Determine the (X, Y) coordinate at the center of the cell enclosing the given text.  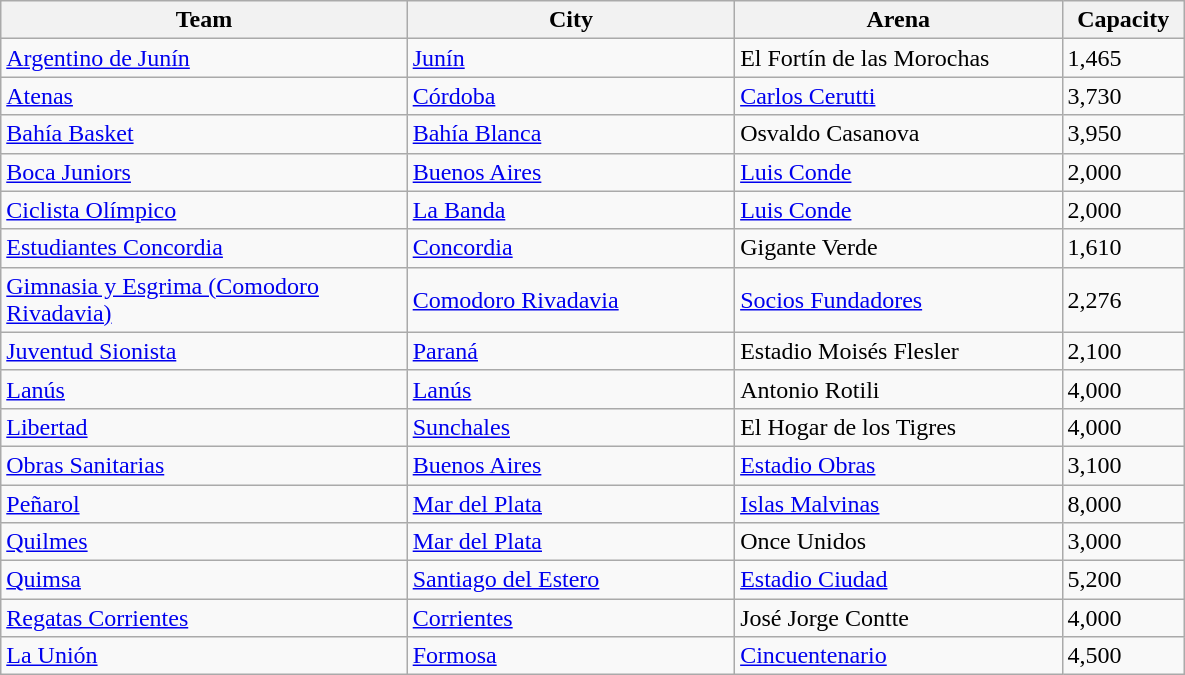
Peñarol (204, 503)
Antonio Rotili (898, 389)
Capacity (1123, 20)
2,276 (1123, 300)
Estadio Ciudad (898, 580)
Osvaldo Casanova (898, 134)
Gimnasia y Esgrima (Comodoro Rivadavia) (204, 300)
Ciclista Olímpico (204, 210)
Córdoba (570, 96)
Atenas (204, 96)
Obras Sanitarias (204, 465)
2,100 (1123, 351)
El Fortín de las Morochas (898, 58)
3,730 (1123, 96)
Estudiantes Concordia (204, 248)
Concordia (570, 248)
Quilmes (204, 542)
Argentino de Junín (204, 58)
Estadio Moisés Flesler (898, 351)
3,950 (1123, 134)
City (570, 20)
Bahía Basket (204, 134)
Islas Malvinas (898, 503)
Estadio Obras (898, 465)
Sunchales (570, 427)
Boca Juniors (204, 172)
3,100 (1123, 465)
3,000 (1123, 542)
1,610 (1123, 248)
8,000 (1123, 503)
Regatas Corrientes (204, 618)
Juventud Sionista (204, 351)
Libertad (204, 427)
Junín (570, 58)
Gigante Verde (898, 248)
Team (204, 20)
Comodoro Rivadavia (570, 300)
Corrientes (570, 618)
Socios Fundadores (898, 300)
Paraná (570, 351)
1,465 (1123, 58)
Carlos Cerutti (898, 96)
Quimsa (204, 580)
Santiago del Estero (570, 580)
José Jorge Contte (898, 618)
La Unión (204, 656)
Arena (898, 20)
5,200 (1123, 580)
El Hogar de los Tigres (898, 427)
Bahía Blanca (570, 134)
4,500 (1123, 656)
Cincuentenario (898, 656)
Once Unidos (898, 542)
La Banda (570, 210)
Formosa (570, 656)
